Return [X, Y] of the center of cell containing provided text 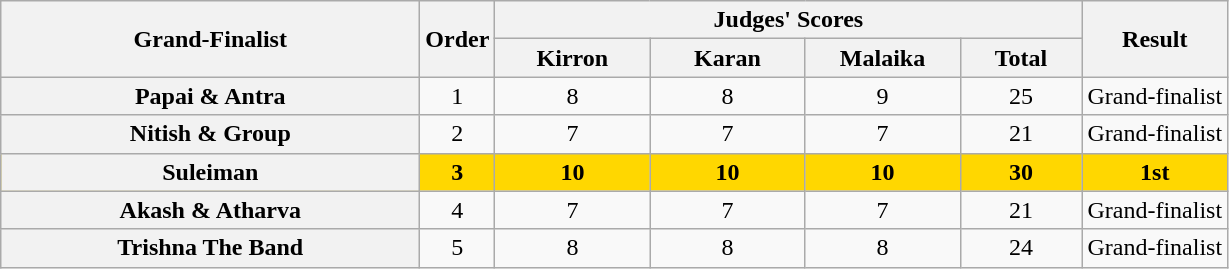
Order [458, 39]
3 [458, 172]
5 [458, 248]
Judges' Scores [788, 20]
Suleiman [210, 172]
Akash & Atharva [210, 210]
30 [1021, 172]
Grand-Finalist [210, 39]
Malaika [882, 58]
25 [1021, 96]
Nitish & Group [210, 134]
9 [882, 96]
Trishna The Band [210, 248]
1st [1155, 172]
Karan [728, 58]
Papai & Antra [210, 96]
4 [458, 210]
Total [1021, 58]
2 [458, 134]
Result [1155, 39]
24 [1021, 248]
1 [458, 96]
Kirron [572, 58]
